Detect which cell encompasses the target text, then output its (X, Y) center coordinate. 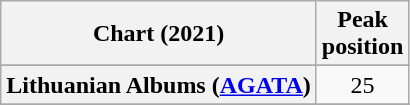
25 (362, 85)
Lithuanian Albums (AGATA) (159, 85)
Peakposition (362, 34)
Chart (2021) (159, 34)
